Extract the (x, y) coordinate from the center of the cell holding the provided text.  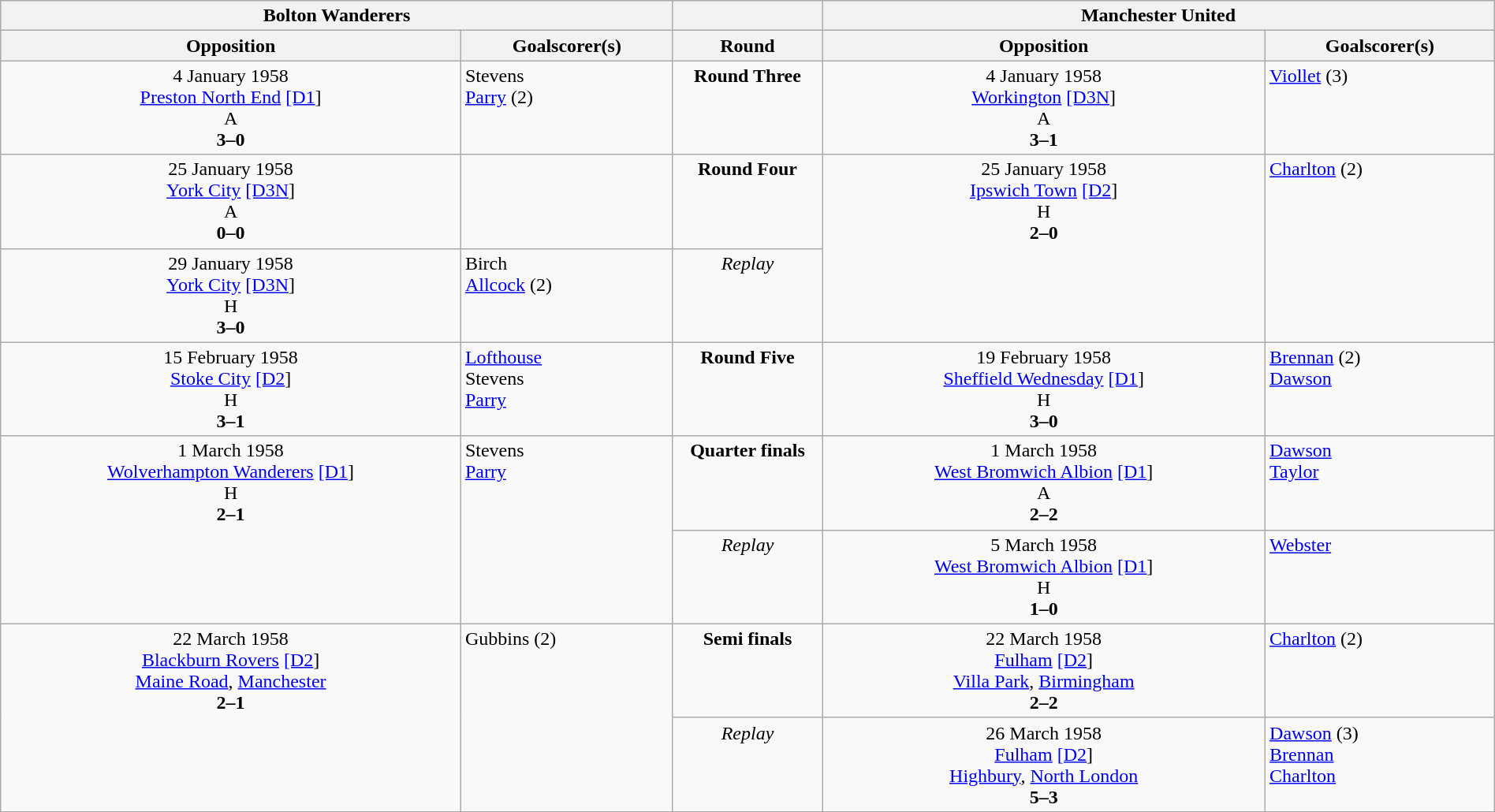
BirchAllcock (2) (566, 295)
StevensParry (566, 530)
DawsonTaylor (1380, 482)
4 January 1958Workington [D3N]A3–1 (1044, 107)
22 March 1958Blackburn Rovers [D2]Maine Road, Manchester2–1 (231, 717)
LofthouseStevensParry (566, 389)
Gubbins (2) (566, 717)
Brennan (2)Dawson (1380, 389)
15 February 1958Stoke City [D2]H3–1 (231, 389)
Webster (1380, 577)
4 January 1958Preston North End [D1]A3–0 (231, 107)
Round Five (747, 389)
26 March 1958Fulham [D2]Highbury, North London5–3 (1044, 765)
22 March 1958Fulham [D2]Villa Park, Birmingham2–2 (1044, 670)
1 March 1958Wolverhampton Wanderers [D1]H2–1 (231, 530)
Semi finals (747, 670)
25 January 1958Ipswich Town [D2]H2–0 (1044, 248)
StevensParry (2) (566, 107)
Viollet (3) (1380, 107)
5 March 1958West Bromwich Albion [D1]H1–0 (1044, 577)
Round (747, 46)
Quarter finals (747, 482)
1 March 1958West Bromwich Albion [D1]A2–2 (1044, 482)
Dawson (3)BrennanCharlton (1380, 765)
Manchester United (1159, 16)
29 January 1958York City [D3N]H3–0 (231, 295)
Round Three (747, 107)
Round Four (747, 202)
25 January 1958York City [D3N]A0–0 (231, 202)
19 February 1958Sheffield Wednesday [D1]H3–0 (1044, 389)
Bolton Wanderers (337, 16)
